Capture the cell that displays the provided text and extract its (x, y) central coordinate. 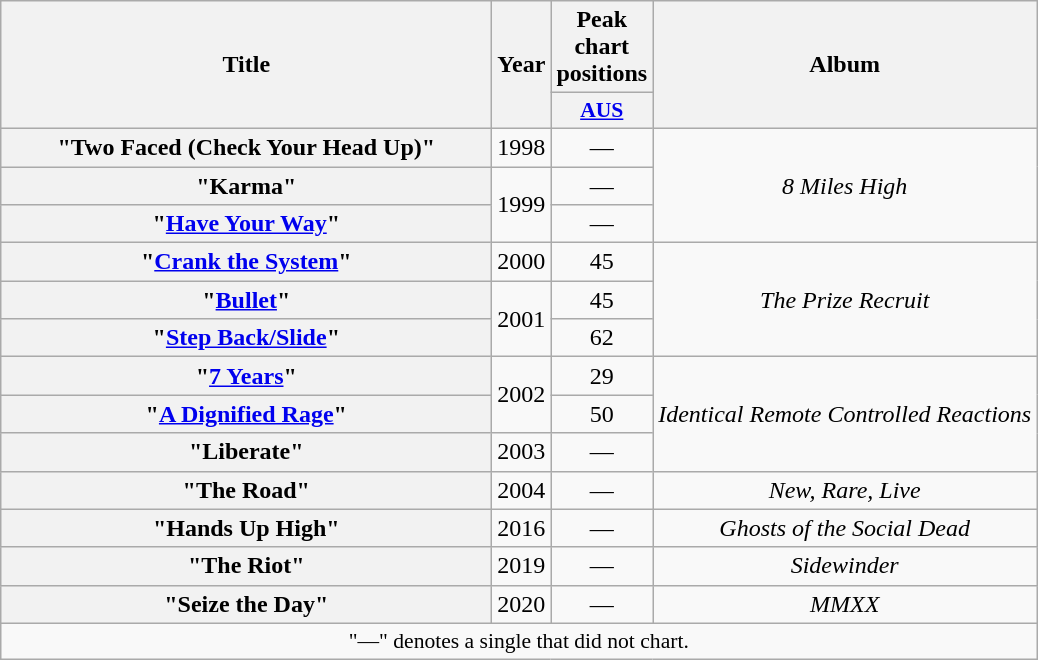
"—" denotes a single that did not chart. (519, 641)
"Liberate" (246, 452)
MMXX (845, 604)
29 (602, 376)
AUS (602, 111)
Identical Remote Controlled Reactions (845, 414)
2019 (522, 566)
"The Road" (246, 490)
Title (246, 65)
"Seize the Day" (246, 604)
Album (845, 65)
2016 (522, 528)
"Crank the System" (246, 262)
50 (602, 414)
"The Riot" (246, 566)
"Karma" (246, 185)
2001 (522, 319)
"Have Your Way" (246, 224)
2003 (522, 452)
The Prize Recruit (845, 300)
2020 (522, 604)
8 Miles High (845, 185)
"Step Back/Slide" (246, 338)
2000 (522, 262)
"A Dignified Rage" (246, 414)
1998 (522, 147)
Year (522, 65)
"7 Years" (246, 376)
"Hands Up High" (246, 528)
2002 (522, 395)
Peak chart positions (602, 47)
"Bullet" (246, 300)
2004 (522, 490)
"Two Faced (Check Your Head Up)" (246, 147)
62 (602, 338)
Ghosts of the Social Dead (845, 528)
New, Rare, Live (845, 490)
Sidewinder (845, 566)
1999 (522, 204)
